Determine the (X, Y) coordinate at the center of the cell enclosing the given text.  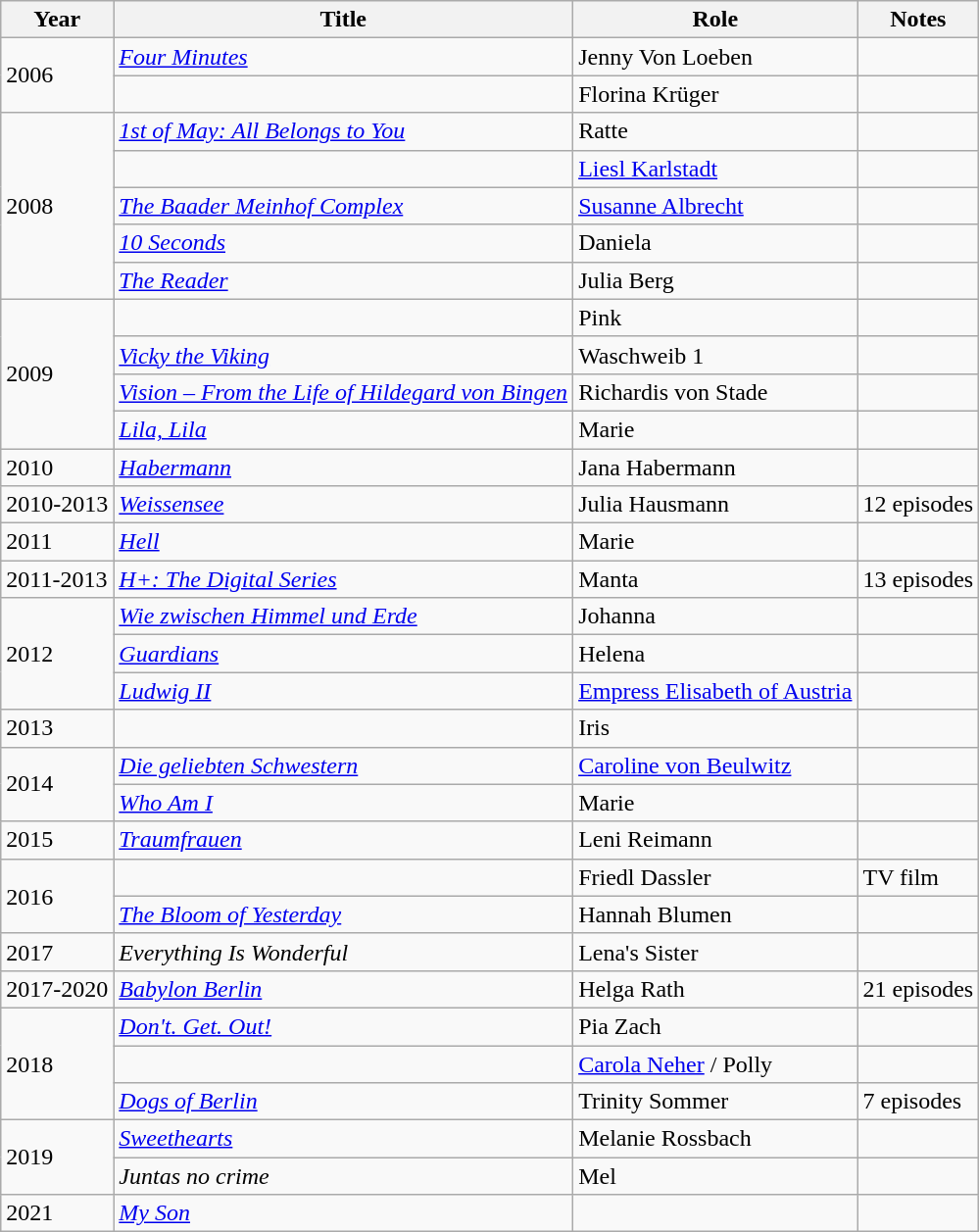
Melanie Rossbach (715, 1139)
Richardis von Stade (715, 392)
2011 (57, 542)
The Bloom of Yesterday (343, 914)
Liesl Karlstadt (715, 169)
Manta (715, 579)
Hannah Blumen (715, 914)
2017-2020 (57, 989)
Julia Berg (715, 280)
Trinity Sommer (715, 1102)
Vision – From the Life of Hildegard von Bingen (343, 392)
Everything Is Wonderful (343, 952)
Florina Krüger (715, 94)
Daniela (715, 243)
Habermann (343, 468)
Lila, Lila (343, 429)
Helga Rath (715, 989)
Role (715, 20)
Who Am I (343, 803)
2021 (57, 1213)
My Son (343, 1213)
13 episodes (918, 579)
Waschweib 1 (715, 355)
Sweethearts (343, 1139)
Iris (715, 728)
1st of May: All Belongs to You (343, 131)
2018 (57, 1063)
2015 (57, 840)
Traumfrauen (343, 840)
Leni Reimann (715, 840)
Wie zwischen Himmel und Erde (343, 616)
Jana Habermann (715, 468)
Year (57, 20)
The Baader Meinhof Complex (343, 206)
2008 (57, 206)
21 episodes (918, 989)
Caroline von Beulwitz (715, 765)
Pink (715, 318)
Julia Hausmann (715, 505)
Die geliebten Schwestern (343, 765)
2017 (57, 952)
2010-2013 (57, 505)
Carola Neher / Polly (715, 1063)
Jenny Von Loeben (715, 57)
Susanne Albrecht (715, 206)
The Reader (343, 280)
Ludwig II (343, 691)
2019 (57, 1158)
2012 (57, 654)
TV film (918, 877)
2013 (57, 728)
H+: The Digital Series (343, 579)
Hell (343, 542)
Helena (715, 654)
Notes (918, 20)
Juntas no crime (343, 1176)
Four Minutes (343, 57)
Lena's Sister (715, 952)
2006 (57, 75)
10 Seconds (343, 243)
Don't. Get. Out! (343, 1026)
Babylon Berlin (343, 989)
Mel (715, 1176)
Dogs of Berlin (343, 1102)
Guardians (343, 654)
Johanna (715, 616)
Ratte (715, 131)
2016 (57, 896)
2011-2013 (57, 579)
7 episodes (918, 1102)
2009 (57, 373)
Friedl Dassler (715, 877)
Empress Elisabeth of Austria (715, 691)
2014 (57, 784)
12 episodes (918, 505)
Pia Zach (715, 1026)
Vicky the Viking (343, 355)
2010 (57, 468)
Weissensee (343, 505)
Title (343, 20)
